For the text-containing cell, return its midpoint in (x, y) coordinate format. 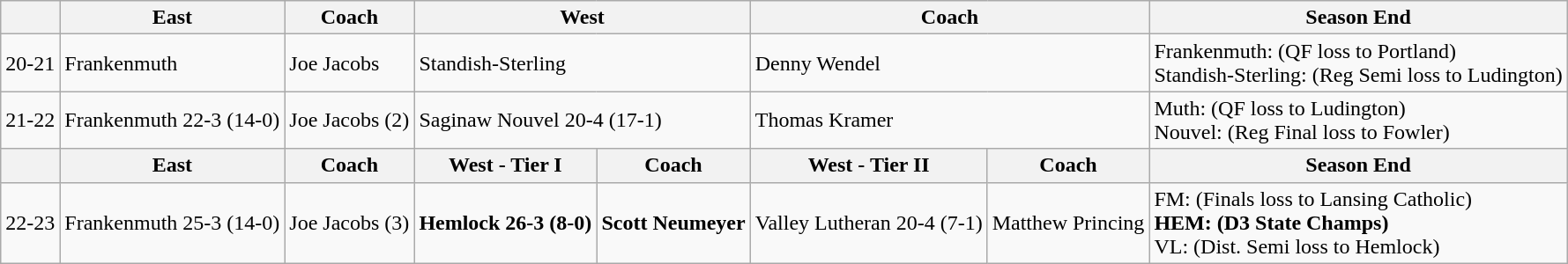
West (582, 18)
Matthew Princing (1068, 223)
Frankenmuth 22-3 (14-0) (173, 120)
Joe Jacobs (2) (349, 120)
Joe Jacobs (3) (349, 223)
21-22 (30, 120)
Frankenmuth (173, 63)
Hemlock 26-3 (8-0) (506, 223)
Scott Neumeyer (673, 223)
Joe Jacobs (349, 63)
West - Tier I (506, 165)
West - Tier II (869, 165)
Muth: (QF loss to Ludington)Nouvel: (Reg Final loss to Fowler) (1358, 120)
Thomas Kramer (950, 120)
Valley Lutheran 20-4 (7-1) (869, 223)
Denny Wendel (950, 63)
Saginaw Nouvel 20-4 (17-1) (582, 120)
Frankenmuth: (QF loss to Portland)Standish-Sterling: (Reg Semi loss to Ludington) (1358, 63)
20-21 (30, 63)
22-23 (30, 223)
Frankenmuth 25-3 (14-0) (173, 223)
Standish-Sterling (582, 63)
FM: (Finals loss to Lansing Catholic)HEM: (D3 State Champs)VL: (Dist. Semi loss to Hemlock) (1358, 223)
